From the cell containing the given text, extract its center point as [x, y] coordinate. 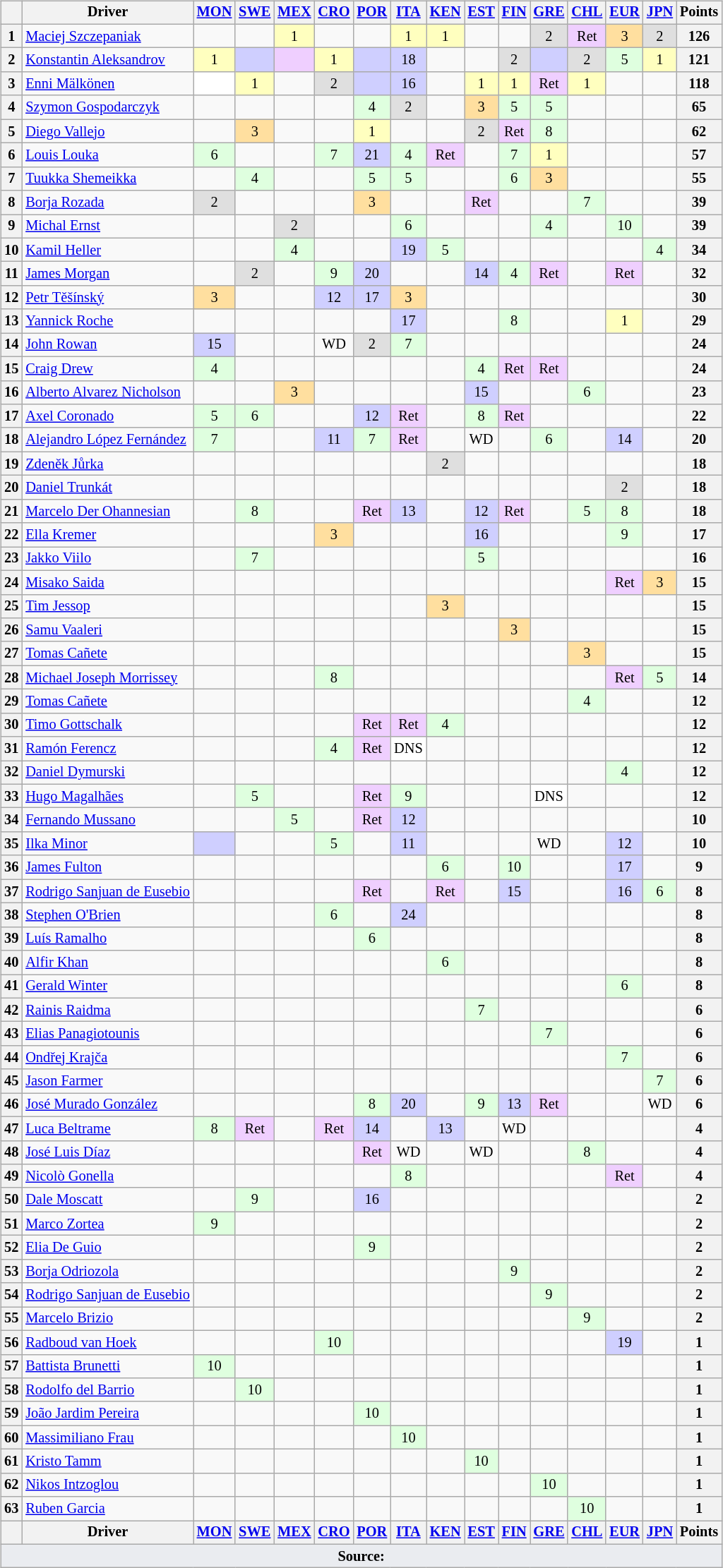
Ondřej Krajča [107, 1058]
Jason Farmer [107, 1081]
58 [11, 1390]
50 [11, 1200]
28 [11, 677]
121 [699, 60]
Misako Saida [107, 582]
Alejandro López Fernández [107, 440]
53 [11, 1271]
27 [11, 653]
Nikos Intzoglou [107, 1485]
56 [11, 1342]
Tim Jessop [107, 606]
Marco Zortea [107, 1224]
Battista Brunetti [107, 1366]
Dale Moscatt [107, 1200]
José Murado González [107, 1105]
41 [11, 987]
Kamil Heller [107, 250]
47 [11, 1128]
Timo Gottschalk [107, 725]
Luís Ramalho [107, 939]
Rainis Raidma [107, 1010]
44 [11, 1058]
60 [11, 1437]
43 [11, 1034]
Alberto Alvarez Nicholson [107, 392]
46 [11, 1105]
52 [11, 1248]
James Fulton [107, 867]
51 [11, 1224]
Samu Vaaleri [107, 630]
Yannick Roche [107, 321]
35 [11, 844]
James Morgan [107, 274]
Rodolfo del Barrio [107, 1390]
Ella Kremer [107, 535]
Source: [361, 1556]
Ramón Ferencz [107, 749]
Daniel Dymurski [107, 773]
João Jardim Pereira [107, 1413]
36 [11, 867]
Borja Odriozola [107, 1271]
Tuukka Shemeikka [107, 179]
48 [11, 1152]
49 [11, 1176]
Elias Panagiotounis [107, 1034]
Radboud van Hoek [107, 1342]
Nicolò Gonella [107, 1176]
Zdeněk Jůrka [107, 464]
31 [11, 749]
25 [11, 606]
38 [11, 915]
Massimiliano Frau [107, 1437]
Louis Louka [107, 155]
42 [11, 1010]
Elia De Guio [107, 1248]
40 [11, 963]
37 [11, 891]
Marcelo Der Ohannesian [107, 511]
Alfir Khan [107, 963]
Borja Rozada [107, 203]
Luca Beltrame [107, 1128]
59 [11, 1413]
61 [11, 1461]
Axel Coronado [107, 416]
Szymon Gospodarczyk [107, 107]
Fernando Mussano [107, 820]
Enni Mälkönen [107, 84]
Michal Ernst [107, 227]
José Luis Díaz [107, 1152]
Craig Drew [107, 368]
33 [11, 796]
65 [699, 107]
Daniel Trunkát [107, 488]
Diego Vallejo [107, 131]
Konstantin Aleksandrov [107, 60]
54 [11, 1295]
Hugo Magalhães [107, 796]
Jakko Viilo [107, 559]
26 [11, 630]
Ilka Minor [107, 844]
45 [11, 1081]
Marcelo Brizio [107, 1319]
Gerald Winter [107, 987]
118 [699, 84]
John Rowan [107, 345]
Maciej Szczepaniak [107, 36]
Ruben Garcia [107, 1509]
Michael Joseph Morrissey [107, 677]
Kristo Tamm [107, 1461]
Petr Těšínský [107, 298]
126 [699, 36]
Stephen O'Brien [107, 915]
63 [11, 1509]
